Locate the cell with the specified text and output its (X, Y) center coordinate. 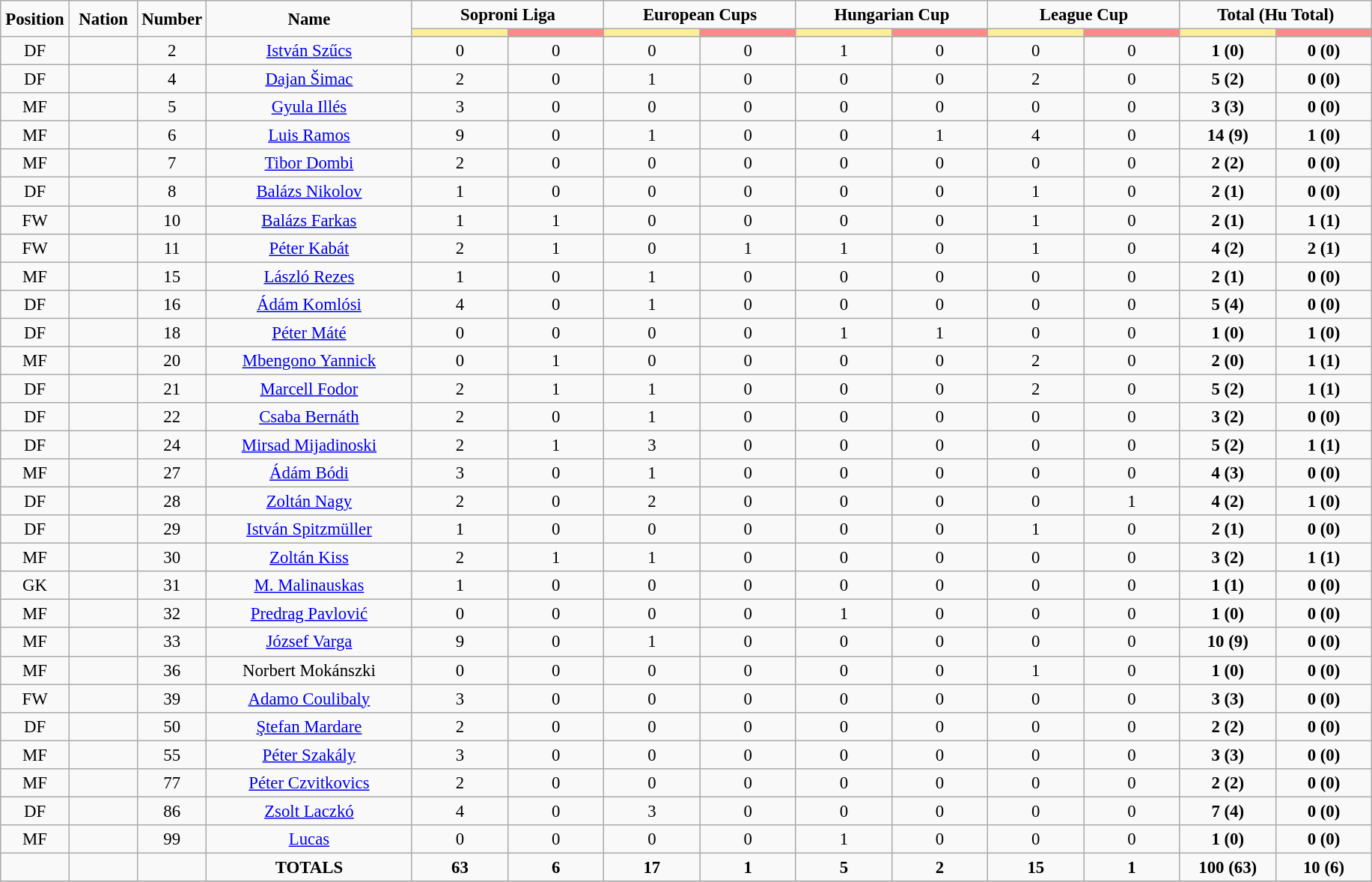
Péter Czvitkovics (310, 783)
Lucas (310, 839)
Position (35, 19)
29 (172, 529)
14 (9) (1228, 136)
Dajan Šimac (310, 79)
Zoltán Kiss (310, 558)
2 (0) (1228, 361)
28 (172, 502)
Tibor Dombi (310, 164)
István Spitzmüller (310, 529)
László Rezes (310, 276)
11 (172, 248)
Name (310, 19)
17 (652, 867)
European Cups (700, 15)
63 (460, 867)
55 (172, 755)
99 (172, 839)
József Varga (310, 642)
István Szűcs (310, 51)
Mirsad Mijadinoski (310, 445)
Péter Máté (310, 332)
50 (172, 726)
Péter Szakály (310, 755)
Péter Kabát (310, 248)
Ştefan Mardare (310, 726)
10 (9) (1228, 642)
22 (172, 417)
Ádám Komlósi (310, 304)
Csaba Bernáth (310, 417)
Adamo Coulibaly (310, 699)
10 (6) (1323, 867)
Zoltán Nagy (310, 502)
Ádám Bódi (310, 473)
TOTALS (310, 867)
21 (172, 389)
7 (4) (1228, 811)
League Cup (1084, 15)
Norbert Mokánszki (310, 670)
10 (172, 220)
Mbengono Yannick (310, 361)
Luis Ramos (310, 136)
Gyula Illés (310, 107)
36 (172, 670)
39 (172, 699)
Soproni Liga (507, 15)
5 (4) (1228, 304)
Marcell Fodor (310, 389)
16 (172, 304)
86 (172, 811)
24 (172, 445)
27 (172, 473)
M. Malinauskas (310, 586)
20 (172, 361)
Hungarian Cup (891, 15)
Predrag Pavlović (310, 614)
Zsolt Laczkó (310, 811)
32 (172, 614)
33 (172, 642)
30 (172, 558)
100 (63) (1228, 867)
GK (35, 586)
Number (172, 19)
77 (172, 783)
Nation (103, 19)
Balázs Farkas (310, 220)
7 (172, 164)
18 (172, 332)
Balázs Nikolov (310, 192)
4 (3) (1228, 473)
31 (172, 586)
Total (Hu Total) (1275, 15)
8 (172, 192)
